Return the [X, Y] coordinate for the center point of the cell that contains the specified text.  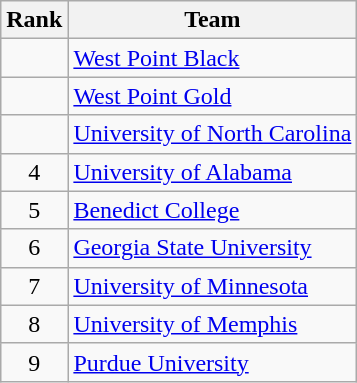
8 [34, 324]
Georgia State University [212, 248]
West Point Black [212, 58]
University of Alabama [212, 172]
Team [212, 20]
9 [34, 362]
7 [34, 286]
5 [34, 210]
Benedict College [212, 210]
University of Memphis [212, 324]
Purdue University [212, 362]
University of Minnesota [212, 286]
University of North Carolina [212, 134]
6 [34, 248]
West Point Gold [212, 96]
4 [34, 172]
Rank [34, 20]
